From the cell containing the given text, extract its center point as (x, y) coordinate. 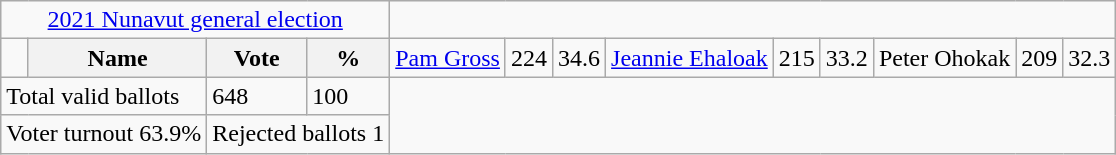
34.6 (580, 58)
100 (348, 96)
224 (528, 58)
Vote (257, 58)
Voter turnout 63.9% (104, 134)
32.3 (1090, 58)
209 (1040, 58)
Peter Ohokak (944, 58)
Pam Gross (448, 58)
% (348, 58)
Total valid ballots (104, 96)
33.2 (846, 58)
Jeannie Ehaloak (690, 58)
648 (257, 96)
215 (796, 58)
2021 Nunavut general election (196, 20)
Rejected ballots 1 (298, 134)
Name (117, 58)
